Search for the cell housing the specified text and yield its [X, Y] center coordinate. 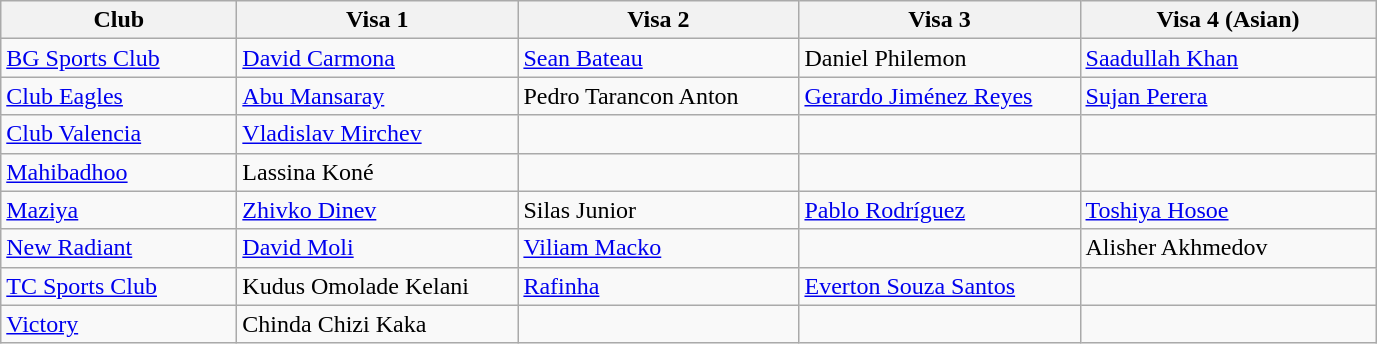
Pablo Rodríguez [940, 210]
Club [119, 20]
Visa 3 [940, 20]
New Radiant [119, 248]
Silas Junior [658, 210]
Kudus Omolade Kelani [378, 286]
David Carmona [378, 58]
Vladislav Mirchev [378, 134]
BG Sports Club [119, 58]
Rafinha [658, 286]
Zhivko Dinev [378, 210]
Sujan Perera [1228, 96]
Visa 1 [378, 20]
TC Sports Club [119, 286]
Lassina Koné [378, 172]
Alisher Akhmedov [1228, 248]
Visa 2 [658, 20]
Chinda Chizi Kaka [378, 324]
Viliam Macko [658, 248]
Mahibadhoo [119, 172]
Victory [119, 324]
Saadullah Khan [1228, 58]
Club Valencia [119, 134]
Gerardo Jiménez Reyes [940, 96]
Sean Bateau [658, 58]
Pedro Tarancon Anton [658, 96]
David Moli [378, 248]
Daniel Philemon [940, 58]
Visa 4 (Asian) [1228, 20]
Everton Souza Santos [940, 286]
Abu Mansaray [378, 96]
Club Eagles [119, 96]
Maziya [119, 210]
Toshiya Hosoe [1228, 210]
